For the text-containing cell, return its midpoint in [X, Y] coordinate format. 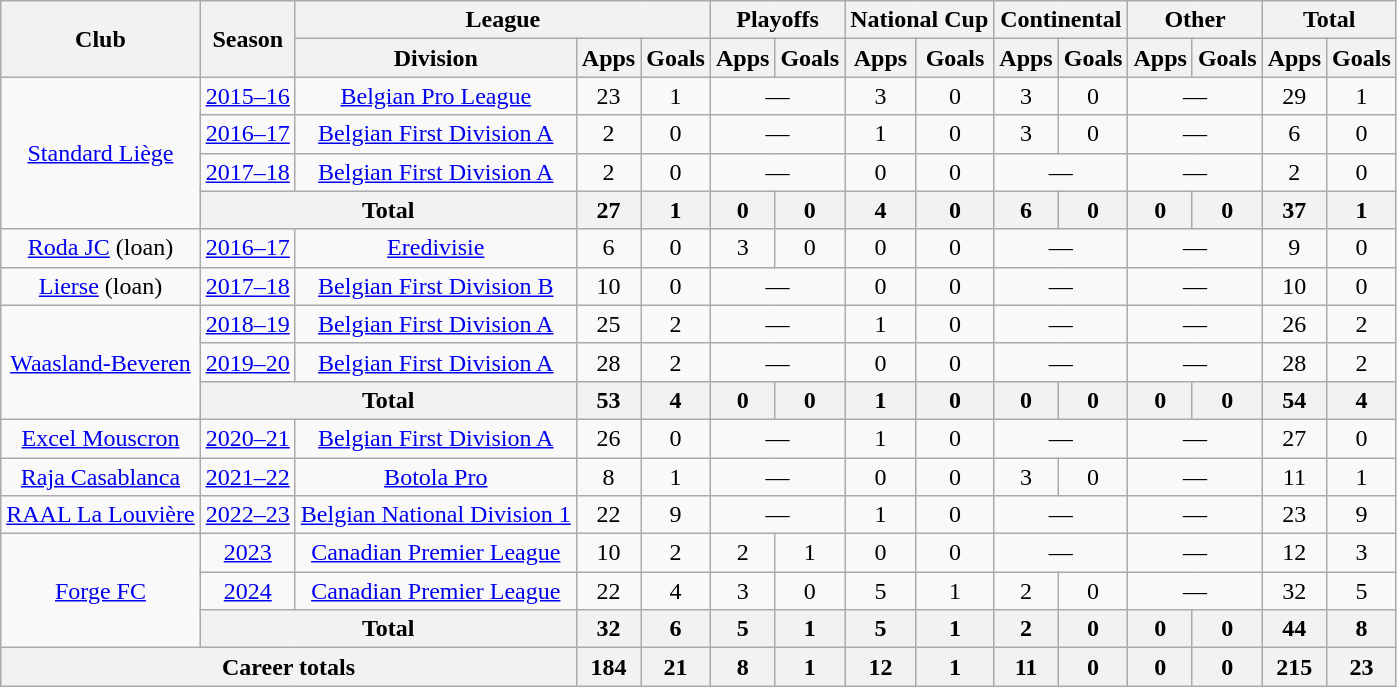
44 [1294, 629]
2021–22 [248, 477]
2024 [248, 591]
25 [608, 324]
Waasland-Beveren [100, 362]
Raja Casablanca [100, 477]
2019–20 [248, 362]
Standard Liège [100, 153]
Belgian National Division 1 [436, 515]
Belgian Pro League [436, 96]
RAAL La Louvière [100, 515]
Forge FC [100, 591]
Excel Mouscron [100, 438]
184 [608, 667]
Other [1195, 20]
League [502, 20]
53 [608, 400]
54 [1294, 400]
29 [1294, 96]
Division [436, 58]
Lierse (loan) [100, 286]
Belgian First Division B [436, 286]
37 [1294, 210]
National Cup [920, 20]
Season [248, 39]
2018–19 [248, 324]
215 [1294, 667]
2022–23 [248, 515]
21 [676, 667]
2023 [248, 553]
Roda JC (loan) [100, 248]
Continental [1061, 20]
Botola Pro [436, 477]
Eredivisie [436, 248]
2015–16 [248, 96]
Career totals [289, 667]
2020–21 [248, 438]
Playoffs [777, 20]
Club [100, 39]
